Find where the given text appears and provide that cell's center as [x, y] coordinate. 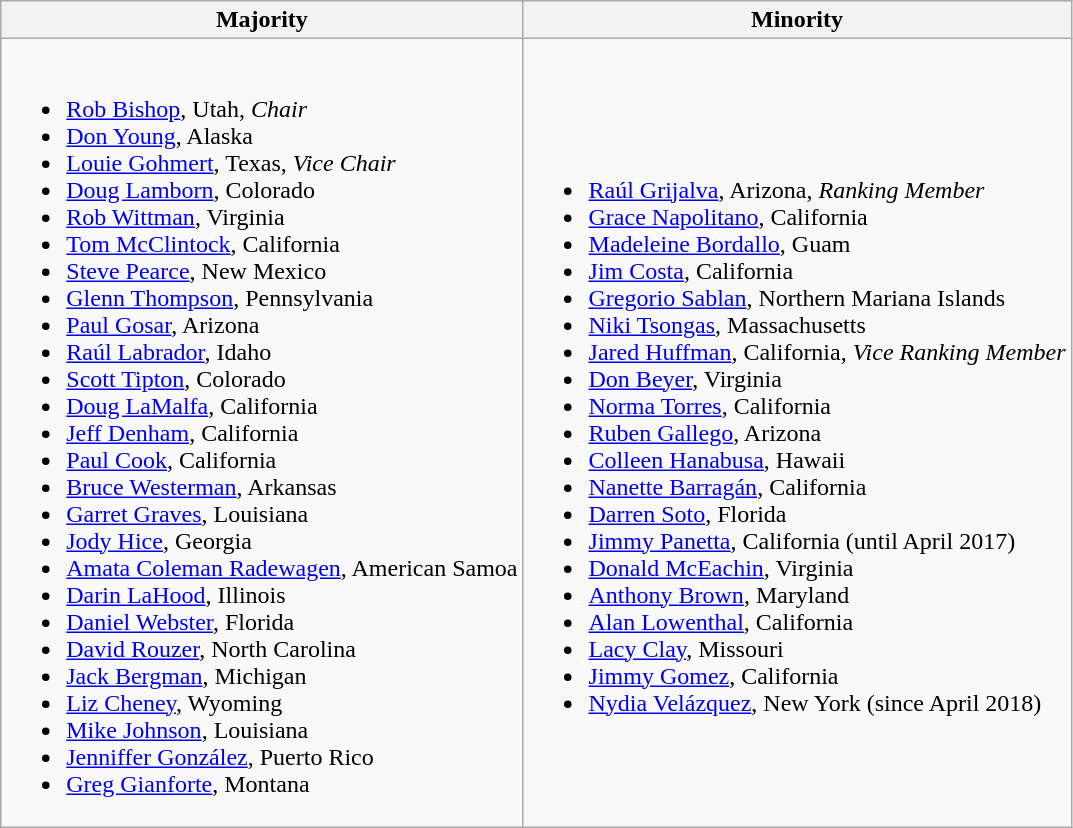
Minority [797, 20]
Majority [262, 20]
